Return the [X, Y] coordinate for the center point of the cell that contains the specified text.  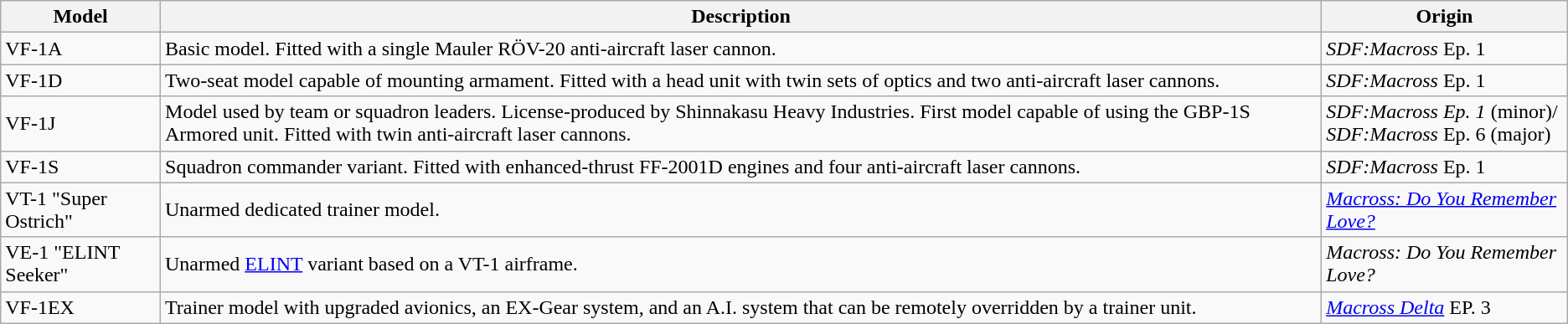
Description [741, 17]
VT-1 "Super Ostrich" [80, 209]
Trainer model with upgraded avionics, an EX-Gear system, and an A.I. system that can be remotely overridden by a trainer unit. [741, 307]
VF-1D [80, 80]
Origin [1445, 17]
Basic model. Fitted with a single Mauler RÖV-20 anti-aircraft laser cannon. [741, 49]
VF-1J [80, 124]
Unarmed ELINT variant based on a VT-1 airframe. [741, 265]
VF-1EX [80, 307]
Model [80, 17]
Macross Delta EP. 3 [1445, 307]
Unarmed dedicated trainer model. [741, 209]
VF-1A [80, 49]
Two-seat model capable of mounting armament. Fitted with a head unit with twin sets of optics and two anti-aircraft laser cannons. [741, 80]
VF-1S [80, 167]
VE-1 "ELINT Seeker" [80, 265]
Squadron commander variant. Fitted with enhanced-thrust FF-2001D engines and four anti-aircraft laser cannons. [741, 167]
SDF:Macross Ep. 1 (minor)/SDF:Macross Ep. 6 (major) [1445, 124]
